Output the [x, y] coordinate of the center of the cell containing the given text.  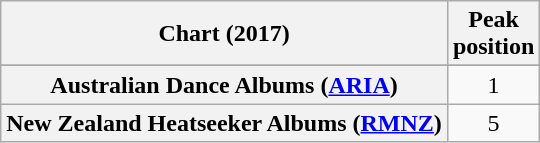
New Zealand Heatseeker Albums (RMNZ) [224, 123]
5 [493, 123]
Australian Dance Albums (ARIA) [224, 85]
1 [493, 85]
Chart (2017) [224, 34]
Peakposition [493, 34]
